Pinpoint the cell where the given text exists, returning its [x, y] midpoint coordinate. 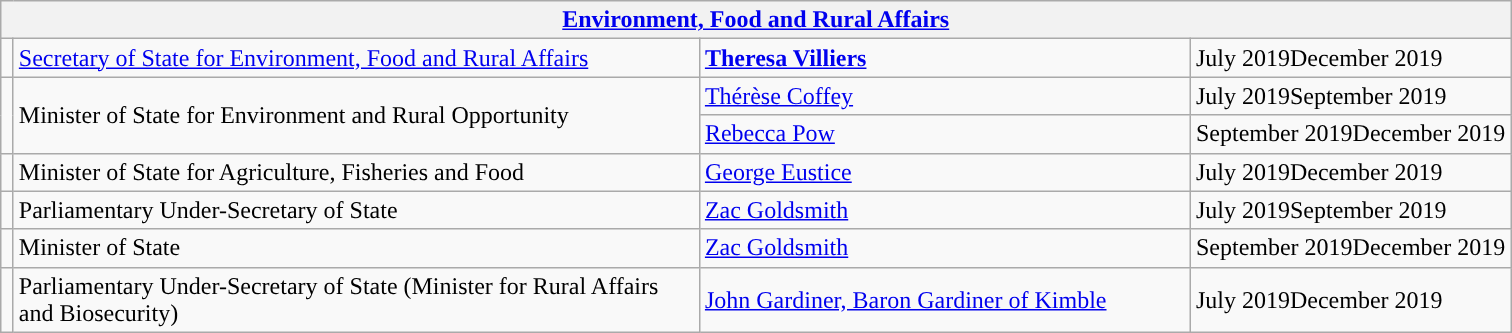
Minister of State [356, 248]
Parliamentary Under-Secretary of State [356, 210]
George Eustice [944, 172]
Minister of State for Agriculture, Fisheries and Food [356, 172]
John Gardiner, Baron Gardiner of Kimble [944, 300]
Theresa Villiers [944, 58]
Environment, Food and Rural Affairs [756, 20]
Minister of State for Environment and Rural Opportunity [356, 115]
Parliamentary Under-Secretary of State (Minister for Rural Affairs and Biosecurity) [356, 300]
Secretary of State for Environment, Food and Rural Affairs [356, 58]
Rebecca Pow [944, 134]
Thérèse Coffey [944, 96]
